From the cell containing the given text, extract its center point as (X, Y) coordinate. 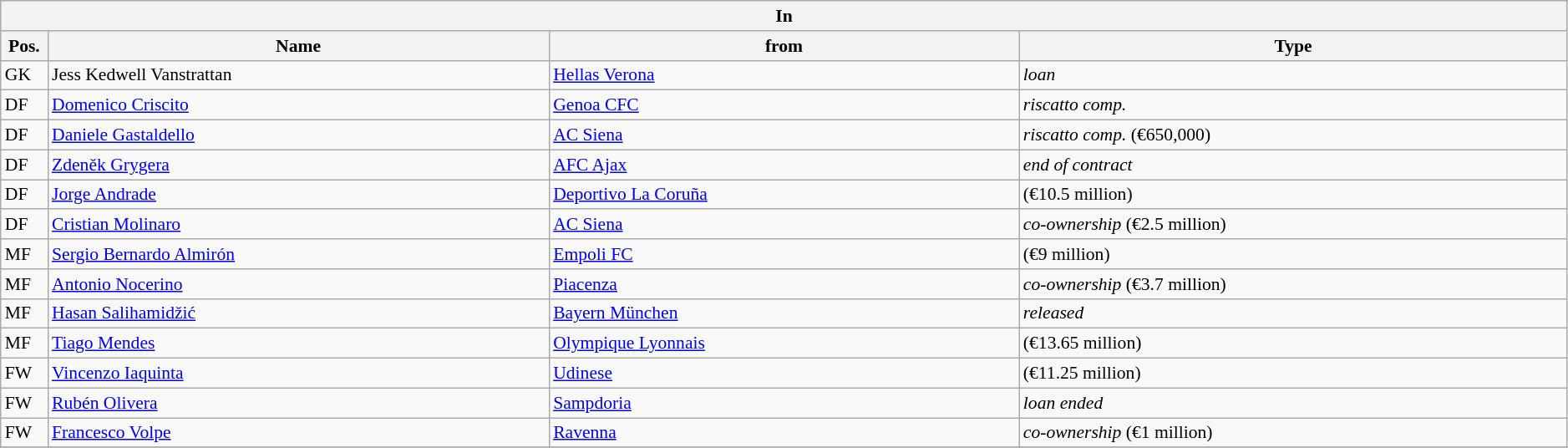
Zdeněk Grygera (298, 165)
Genoa CFC (784, 105)
Domenico Criscito (298, 105)
Deportivo La Coruña (784, 195)
Antonio Nocerino (298, 284)
Daniele Gastaldello (298, 135)
released (1293, 313)
Tiago Mendes (298, 344)
Sergio Bernardo Almirón (298, 254)
co-ownership (€2.5 million) (1293, 225)
Pos. (24, 46)
loan ended (1293, 403)
from (784, 46)
end of contract (1293, 165)
Olympique Lyonnais (784, 344)
AFC Ajax (784, 165)
Cristian Molinaro (298, 225)
co-ownership (€1 million) (1293, 433)
Sampdoria (784, 403)
(€13.65 million) (1293, 344)
Piacenza (784, 284)
Francesco Volpe (298, 433)
Bayern München (784, 313)
Name (298, 46)
Vincenzo Iaquinta (298, 374)
Hasan Salihamidžić (298, 313)
Hellas Verona (784, 75)
Udinese (784, 374)
Rubén Olivera (298, 403)
loan (1293, 75)
co-ownership (€3.7 million) (1293, 284)
(€10.5 million) (1293, 195)
Jorge Andrade (298, 195)
(€9 million) (1293, 254)
Empoli FC (784, 254)
Ravenna (784, 433)
riscatto comp. (€650,000) (1293, 135)
riscatto comp. (1293, 105)
Type (1293, 46)
GK (24, 75)
(€11.25 million) (1293, 374)
In (784, 16)
Jess Kedwell Vanstrattan (298, 75)
